Determine the (X, Y) coordinate at the center of the cell enclosing the given text.  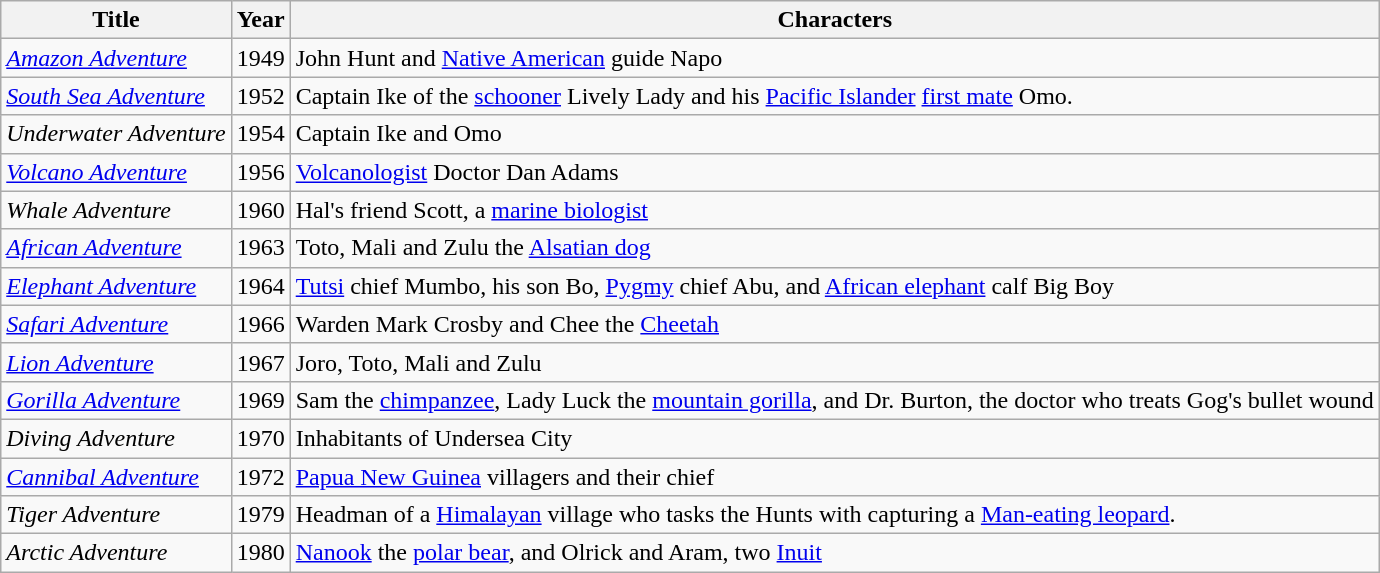
1970 (260, 438)
Joro, Toto, Mali and Zulu (834, 362)
Volcanologist Doctor Dan Adams (834, 172)
1979 (260, 515)
1969 (260, 400)
Characters (834, 20)
1972 (260, 477)
Gorilla Adventure (116, 400)
1954 (260, 134)
Title (116, 20)
Safari Adventure (116, 324)
Hal's friend Scott, a marine biologist (834, 210)
1980 (260, 553)
Arctic Adventure (116, 553)
1952 (260, 96)
Warden Mark Crosby and Chee the Cheetah (834, 324)
Toto, Mali and Zulu the Alsatian dog (834, 248)
Inhabitants of Undersea City (834, 438)
Diving Adventure (116, 438)
John Hunt and Native American guide Napo (834, 58)
Tutsi chief Mumbo, his son Bo, Pygmy chief Abu, and African elephant calf Big Boy (834, 286)
Cannibal Adventure (116, 477)
1966 (260, 324)
Elephant Adventure (116, 286)
Sam the chimpanzee, Lady Luck the mountain gorilla, and Dr. Burton, the doctor who treats Gog's bullet wound (834, 400)
1949 (260, 58)
Lion Adventure (116, 362)
1964 (260, 286)
1960 (260, 210)
Captain Ike and Omo (834, 134)
Whale Adventure (116, 210)
Captain Ike of the schooner Lively Lady and his Pacific Islander first mate Omo. (834, 96)
Papua New Guinea villagers and their chief (834, 477)
1963 (260, 248)
African Adventure (116, 248)
Nanook the polar bear, and Olrick and Aram, two Inuit (834, 553)
1967 (260, 362)
South Sea Adventure (116, 96)
Underwater Adventure (116, 134)
Amazon Adventure (116, 58)
Year (260, 20)
1956 (260, 172)
Tiger Adventure (116, 515)
Headman of a Himalayan village who tasks the Hunts with capturing a Man-eating leopard. (834, 515)
Volcano Adventure (116, 172)
